From the cell containing the given text, extract its center point as [X, Y] coordinate. 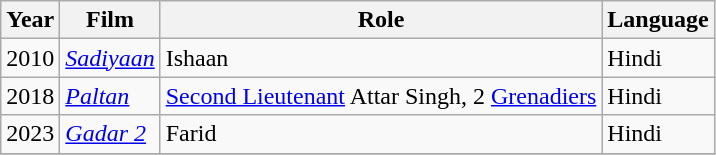
Second Lieutenant Attar Singh, 2 Grenadiers [381, 96]
2018 [30, 96]
2010 [30, 58]
2023 [30, 134]
Paltan [110, 96]
Year [30, 20]
Gadar 2 [110, 134]
Ishaan [381, 58]
Film [110, 20]
Role [381, 20]
Sadiyaan [110, 58]
Farid [381, 134]
Language [658, 20]
